Pinpoint the cell where the given text exists, returning its (X, Y) midpoint coordinate. 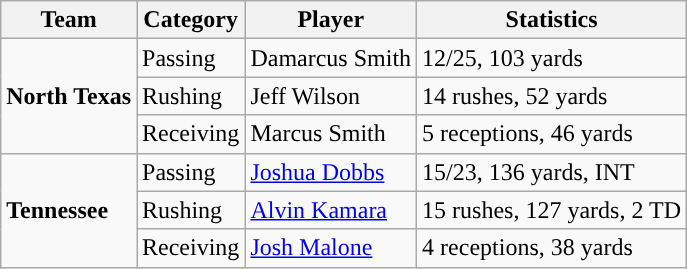
15/23, 136 yards, INT (552, 172)
4 receptions, 38 yards (552, 248)
Statistics (552, 20)
Jeff Wilson (331, 96)
14 rushes, 52 yards (552, 96)
Marcus Smith (331, 134)
Category (190, 20)
Team (69, 20)
12/25, 103 yards (552, 58)
15 rushes, 127 yards, 2 TD (552, 210)
Alvin Kamara (331, 210)
Josh Malone (331, 248)
Damarcus Smith (331, 58)
Tennessee (69, 210)
Joshua Dobbs (331, 172)
Player (331, 20)
5 receptions, 46 yards (552, 134)
North Texas (69, 96)
